From the cell containing the given text, extract its center point as (X, Y) coordinate. 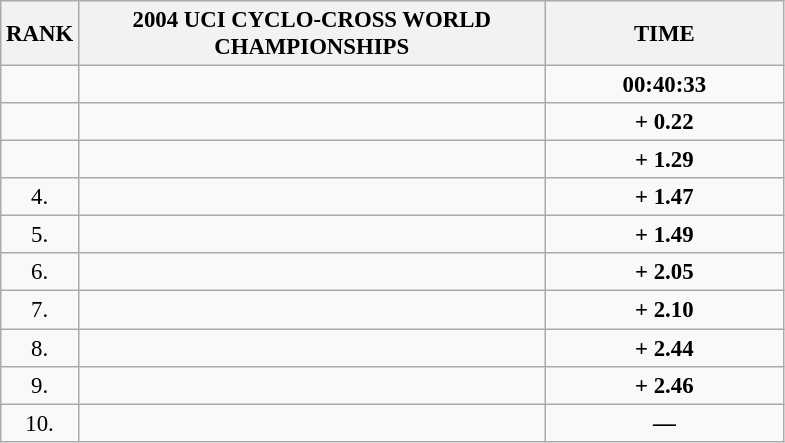
+ 0.22 (664, 122)
+ 2.46 (664, 385)
+ 2.05 (664, 273)
5. (40, 235)
— (664, 423)
+ 1.49 (664, 235)
+ 1.29 (664, 160)
+ 2.10 (664, 310)
+ 2.44 (664, 348)
2004 UCI CYCLO-CROSS WORLD CHAMPIONSHIPS (312, 34)
4. (40, 197)
9. (40, 385)
+ 1.47 (664, 197)
7. (40, 310)
8. (40, 348)
00:40:33 (664, 85)
RANK (40, 34)
10. (40, 423)
6. (40, 273)
TIME (664, 34)
